Determine the [X, Y] coordinate at the center of the cell enclosing the given text.  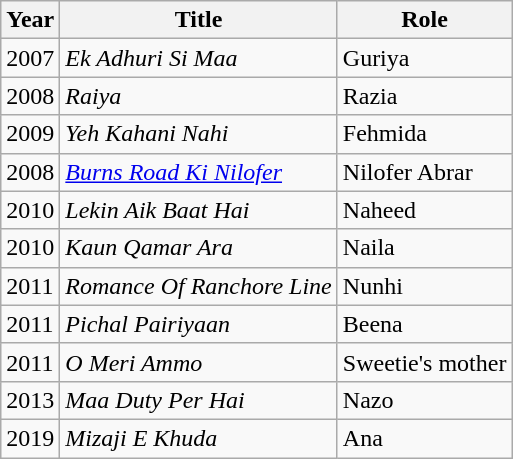
O Meri Ammo [198, 362]
Guriya [424, 58]
Mizaji E Khuda [198, 438]
Fehmida [424, 134]
Raiya [198, 96]
Burns Road Ki Nilofer [198, 172]
Beena [424, 324]
Nilofer Abrar [424, 172]
Naheed [424, 210]
Sweetie's mother [424, 362]
Pichal Pairiyaan [198, 324]
Razia [424, 96]
Year [30, 20]
Yeh Kahani Nahi [198, 134]
Title [198, 20]
2013 [30, 400]
Ek Adhuri Si Maa [198, 58]
Naila [424, 248]
2019 [30, 438]
Kaun Qamar Ara [198, 248]
Romance Of Ranchore Line [198, 286]
2007 [30, 58]
Ana [424, 438]
Maa Duty Per Hai [198, 400]
Nunhi [424, 286]
Lekin Aik Baat Hai [198, 210]
Nazo [424, 400]
Role [424, 20]
2009 [30, 134]
